Find where the given text appears and provide that cell's center as (X, Y) coordinate. 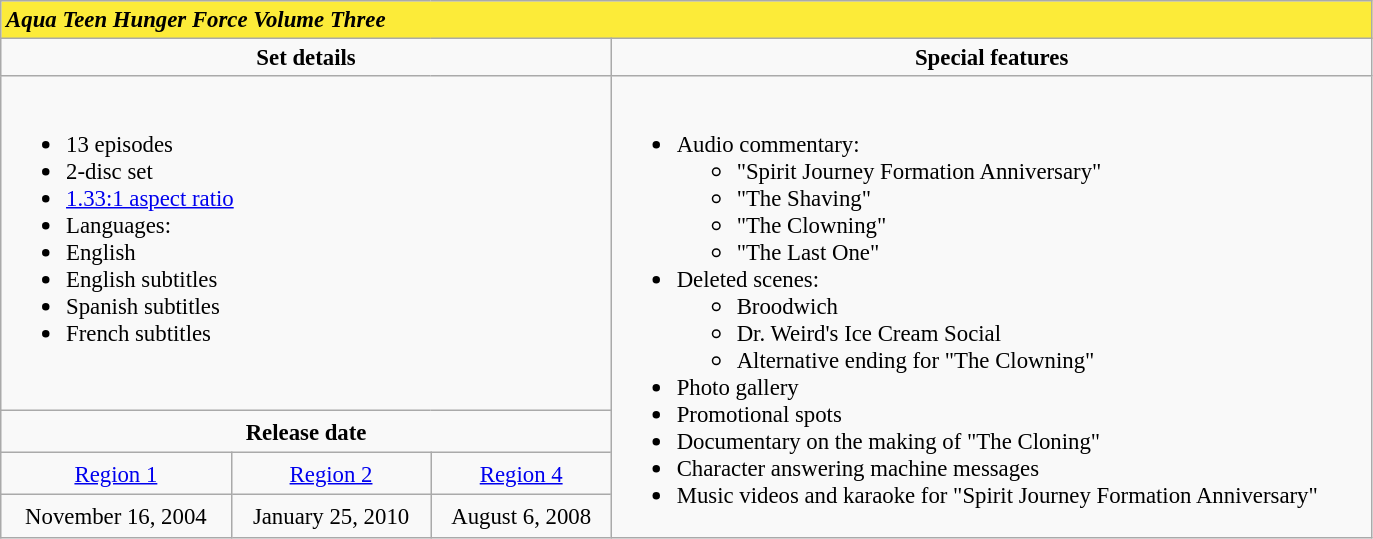
January 25, 2010 (331, 516)
Region 1 (116, 474)
Region 4 (521, 474)
Release date (306, 432)
Aqua Teen Hunger Force Volume Three (686, 20)
Set details (306, 58)
November 16, 2004 (116, 516)
13 episodes2-disc set1.33:1 aspect ratioLanguages:EnglishEnglish subtitlesSpanish subtitlesFrench subtitles (306, 244)
Special features (992, 58)
August 6, 2008 (521, 516)
Region 2 (331, 474)
